Output the (X, Y) coordinate of the center of the cell containing the given text.  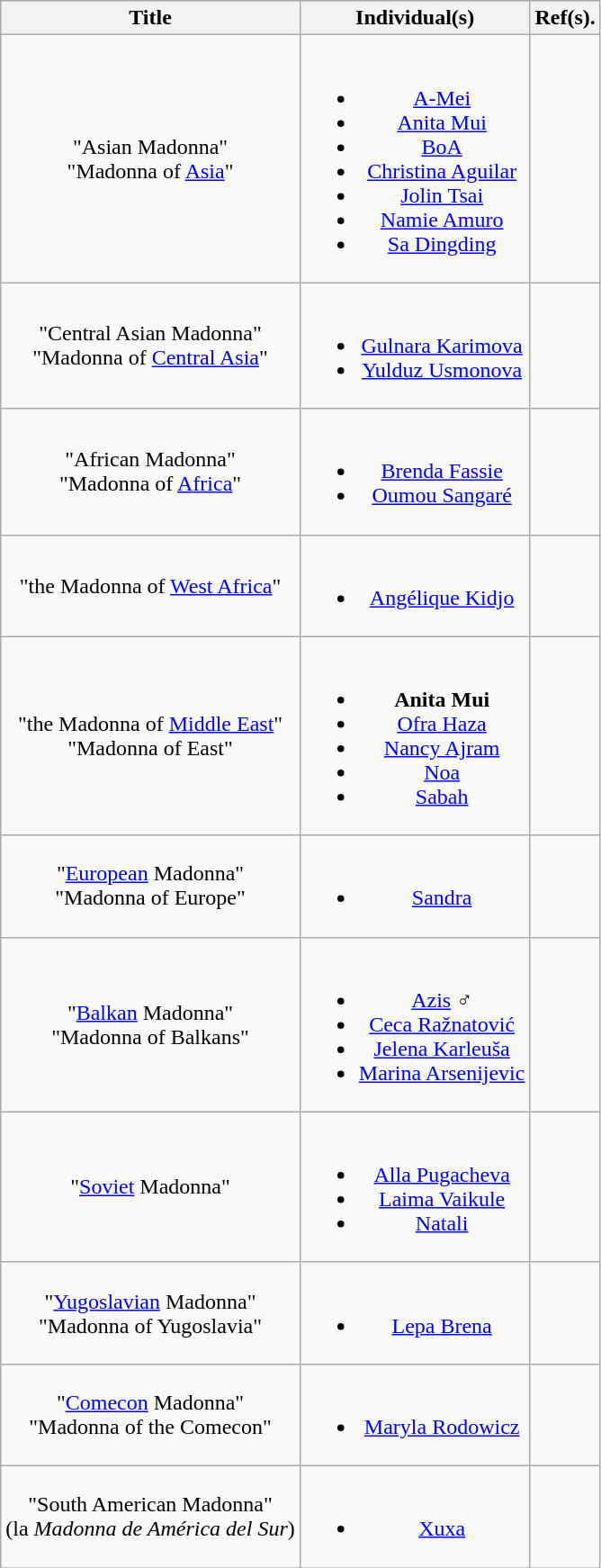
"Comecon Madonna""Madonna of the Comecon" (151, 1415)
"Yugoslavian Madonna""Madonna of Yugoslavia" (151, 1312)
"the Madonna of West Africa" (151, 585)
"African Madonna""Madonna of Africa" (151, 472)
Azis ♂Ceca RažnatovićJelena KarleušaMarina Arsenijevic (415, 1024)
Lepa Brena (415, 1312)
Sandra (415, 886)
Brenda FassieOumou Sangaré (415, 472)
"Central Asian Madonna""Madonna of Central Asia" (151, 346)
Gulnara Karimova Yulduz Usmonova (415, 346)
"European Madonna""Madonna of Europe" (151, 886)
Maryla Rodowicz (415, 1415)
A-MeiAnita MuiBoAChristina AguilarJolin TsaiNamie AmuroSa Dingding (415, 158)
"Soviet Madonna" (151, 1186)
Title (151, 18)
Xuxa (415, 1516)
Angélique Kidjo (415, 585)
"Asian Madonna""Madonna of Asia" (151, 158)
Ref(s). (565, 18)
"the Madonna of Middle East""Madonna of East" (151, 736)
Anita MuiOfra HazaNancy AjramNoaSabah (415, 736)
Individual(s) (415, 18)
Alla PugachevaLaima Vaikule Natali (415, 1186)
"South American Madonna"(la Madonna de América del Sur) (151, 1516)
"Balkan Madonna""Madonna of Balkans" (151, 1024)
